Pinpoint the cell where the given text exists, returning its [x, y] midpoint coordinate. 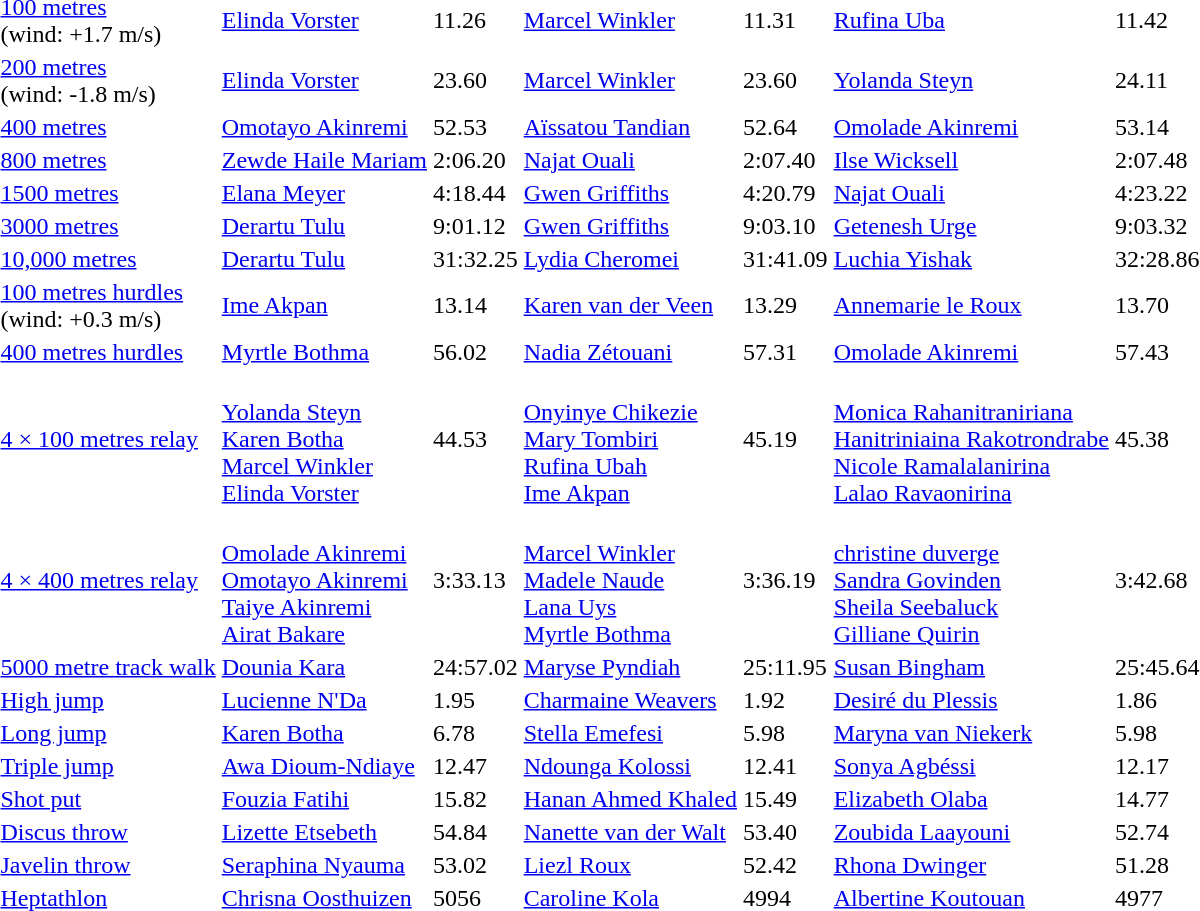
Karen van der Veen [630, 306]
12.47 [475, 766]
12.41 [785, 766]
13.29 [785, 306]
Seraphina Nyauma [324, 865]
6.78 [475, 733]
3:33.13 [475, 580]
Susan Bingham [971, 667]
Marcel WinklerMadele NaudeLana UysMyrtle Bothma [630, 580]
15.49 [785, 799]
Annemarie le Roux [971, 306]
Omolade AkinremiOmotayo AkinremiTaiye AkinremiAirat Bakare [324, 580]
Aïssatou Tandian [630, 127]
56.02 [475, 352]
13.14 [475, 306]
2:07.40 [785, 160]
52.64 [785, 127]
Myrtle Bothma [324, 352]
Lucienne N'Da [324, 700]
24:57.02 [475, 667]
Nadia Zétouani [630, 352]
Yolanda SteynKaren BothaMarcel WinklerElinda Vorster [324, 439]
Yolanda Steyn [971, 80]
Desiré du Plessis [971, 700]
3:36.19 [785, 580]
Stella Emefesi [630, 733]
Ilse Wicksell [971, 160]
15.82 [475, 799]
Lydia Cheromei [630, 259]
1.95 [475, 700]
1.92 [785, 700]
Karen Botha [324, 733]
53.02 [475, 865]
2:06.20 [475, 160]
Nanette van der Walt [630, 832]
31:32.25 [475, 259]
Onyinye ChikezieMary TombiriRufina UbahIme Akpan [630, 439]
Omotayo Akinremi [324, 127]
Rhona Dwinger [971, 865]
Luchia Yishak [971, 259]
53.40 [785, 832]
5.98 [785, 733]
9:01.12 [475, 226]
Zewde Haile Mariam [324, 160]
31:41.09 [785, 259]
Elinda Vorster [324, 80]
christine duvergeSandra GovindenSheila SeebaluckGilliane Quirin [971, 580]
Elizabeth Olaba [971, 799]
Lizette Etsebeth [324, 832]
Maryna van Niekerk [971, 733]
52.53 [475, 127]
Maryse Pyndiah [630, 667]
44.53 [475, 439]
Fouzia Fatihi [324, 799]
57.31 [785, 352]
Ime Akpan [324, 306]
Awa Dioum-Ndiaye [324, 766]
4:20.79 [785, 193]
Getenesh Urge [971, 226]
9:03.10 [785, 226]
54.84 [475, 832]
45.19 [785, 439]
Marcel Winkler [630, 80]
Charmaine Weavers [630, 700]
25:11.95 [785, 667]
Sonya Agbéssi [971, 766]
4:18.44 [475, 193]
Monica RahanitranirianaHanitriniaina RakotrondrabeNicole RamalalanirinaLalao Ravaonirina [971, 439]
Liezl Roux [630, 865]
Dounia Kara [324, 667]
52.42 [785, 865]
Ndounga Kolossi [630, 766]
Elana Meyer [324, 193]
Hanan Ahmed Khaled [630, 799]
Zoubida Laayouni [971, 832]
